Search for the cell housing the specified text and yield its [x, y] center coordinate. 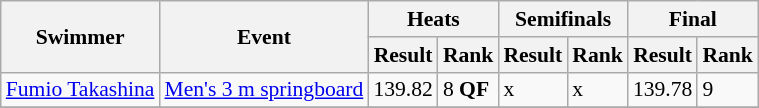
9 [728, 90]
Heats [433, 19]
Semifinals [562, 19]
139.82 [402, 90]
8 QF [468, 90]
Event [264, 36]
Men's 3 m springboard [264, 90]
Final [693, 19]
Fumio Takashina [80, 90]
Swimmer [80, 36]
139.78 [662, 90]
